Provide the (X, Y) coordinate of the cell's center where the given text is located.  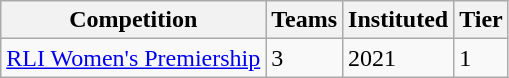
Tier (482, 20)
Teams (304, 20)
Competition (134, 20)
Instituted (398, 20)
1 (482, 58)
3 (304, 58)
RLI Women's Premiership (134, 58)
2021 (398, 58)
